Extract the [x, y] coordinate from the center of the cell holding the provided text.  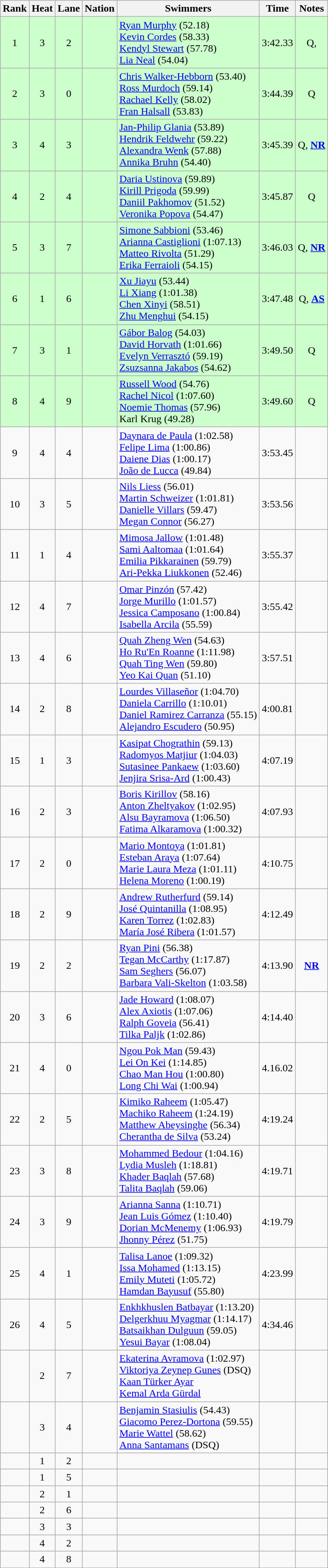
26 [15, 1324]
Daria Ustinova (59.89)Kirill Prigoda (59.99)Daniil Pakhomov (51.52)Veronika Popova (54.47) [189, 196]
14 [15, 709]
4:19.71 [278, 1171]
23 [15, 1171]
3:53.45 [278, 452]
4:10.75 [278, 863]
Boris Kirillov (58.16)Anton Zheltyakov (1:02.95)Alsu Bayramova (1:06.50)Fatima Alkaramova (1:00.32) [189, 812]
13 [15, 658]
25 [15, 1273]
Ekaterina Avramova (1:02.97)Viktoriya Zeynep Gunes (DSQ)Kaan Türker AyarKemal Arda Gürdal [189, 1376]
3:45.39 [278, 145]
4:07.19 [278, 761]
21 [15, 1068]
3:57.51 [278, 658]
Jade Howard (1:08.07)Alex Axiotis (1:07.06)Ralph Goveia (56.41)Tilka Paljk (1:02.86) [189, 1017]
4:23.99 [278, 1273]
12 [15, 607]
4:00.81 [278, 709]
Q, AS [312, 299]
4:19.24 [278, 1119]
3:42.33 [278, 42]
Enkhkhuslen Batbayar (1:13.20)Delgerkhuu Myagmar (1:14.17)Batsaikhan Dulguun (59.05)Yesui Bayar (1:08.04) [189, 1324]
Russell Wood (54.76)Rachel Nicol (1:07.60)Noemie Thomas (57.96)Karl Krug (49.28) [189, 401]
Kasipat Chograthin (59.13)Radomyos Matjiur (1:04.03)Sutasinee Pankaew (1:03.60)Jenjira Srisa-Ard (1:00.43) [189, 761]
15 [15, 761]
Mimosa Jallow (1:01.48)Sami Aaltomaa (1:01.64)Emilia Pikkarainen (59.79)Ari-Pekka Liukkonen (52.46) [189, 555]
4:13.90 [278, 966]
Rank [15, 9]
Ngou Pok Man (59.43)Lei On Kei (1:14.85)Chao Man Hou (1:00.80)Long Chi Wai (1:00.94) [189, 1068]
Mohammed Bedour (1:04.16)Lydia Musleh (1:18.81)Khader Baqlah (57.68)Talita Baqlah (59.06) [189, 1171]
Ryan Murphy (52.18)Kevin Cordes (58.33)Kendyl Stewart (57.78)Lia Neal (54.04) [189, 42]
Notes [312, 9]
11 [15, 555]
4:19.79 [278, 1222]
4:14.40 [278, 1017]
Talisa Lanoe (1:09.32)Issa Mohamed (1:13.15)Emily Muteti (1:05.72)Hamdan Bayusuf (55.80) [189, 1273]
4:07.93 [278, 812]
20 [15, 1017]
Lourdes Villaseñor (1:04.70)Daniela Carrillo (1:10.01)Daniel Ramirez Carranza (55.15)Alejandro Escudero (50.95) [189, 709]
17 [15, 863]
Omar Pinzón (57.42)Jorge Murillo (1:01.57)Jessica Camposano (1:00.84)Isabella Arcila (55.59) [189, 607]
3:49.50 [278, 350]
Nils Liess (56.01)Martin Schweizer (1:01.81)Danielle Villars (59.47)Megan Connor (56.27) [189, 504]
4:12.49 [278, 914]
Ryan Pini (56.38)Tegan McCarthy (1:17.87)Sam Seghers (56.07)Barbara Vali-Skelton (1:03.58) [189, 966]
Xu Jiayu (53.44)Li Xiang (1:01.38)Chen Xinyi (58.51)Zhu Menghui (54.15) [189, 299]
3:53.56 [278, 504]
Mario Montoya (1:01.81)Esteban Araya (1:07.64)Marie Laura Meza (1:01.11)Helena Moreno (1:00.19) [189, 863]
Kimiko Raheem (1:05.47)Machiko Raheem (1:24.19)Matthew Abeysinghe (56.34)Cherantha de Silva (53.24) [189, 1119]
3:55.37 [278, 555]
4:34.46 [278, 1324]
Lane [69, 9]
Nation [99, 9]
18 [15, 914]
4.16.02 [278, 1068]
Arianna Sanna (1:10.71)Jean Luis Gómez (1:10.40)Dorian McMenemy (1:06.93)Jhonny Pérez (51.75) [189, 1222]
Benjamin Stasiulis (54.43)Giacomo Perez-Dortona (59.55)Marie Wattel (58.62)Anna Santamans (DSQ) [189, 1428]
3:46.03 [278, 247]
Andrew Rutherfurd (59.14)José Quintanilla (1:08.95)Karen Torrez (1:02.83)María José Ribera (1:01.57) [189, 914]
Heat [42, 9]
19 [15, 966]
22 [15, 1119]
Simone Sabbioni (53.46)Arianna Castiglioni (1:07.13)Matteo Rivolta (51.29)Erika Ferraioli (54.15) [189, 247]
24 [15, 1222]
Chris Walker-Hebborn (53.40)Ross Murdoch (59.14)Rachael Kelly (58.02)Fran Halsall (53.83) [189, 94]
Daynara de Paula (1:02.58)Felipe Lima (1:00.86)Daiene Dias (1:00.17)João de Lucca (49.84) [189, 452]
NR [312, 966]
3:44.39 [278, 94]
Q, [312, 42]
Gábor Balog (54.03)David Horvath (1:01.66)Evelyn Verrasztó (59.19)Zsuzsanna Jakabos (54.62) [189, 350]
Swimmers [189, 9]
3:55.42 [278, 607]
3:45.87 [278, 196]
Time [278, 9]
Quah Zheng Wen (54.63)Ho Ru'En Roanne (1:11.98)Quah Ting Wen (59.80)Yeo Kai Quan (51.10) [189, 658]
Jan-Philip Glania (53.89)Hendrik Feldwehr (59.22)Alexandra Wenk (57.88)Annika Bruhn (54.40) [189, 145]
16 [15, 812]
3:49.60 [278, 401]
3:47.48 [278, 299]
10 [15, 504]
